Determine the (X, Y) coordinate at the center of the cell enclosing the given text.  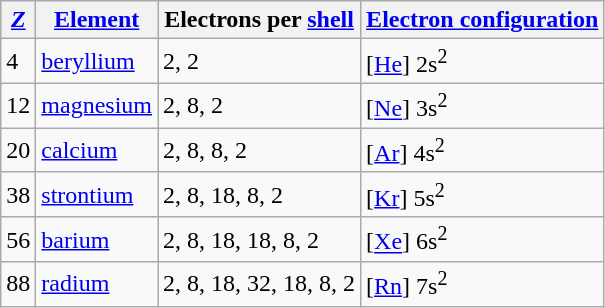
Z (18, 20)
4 (18, 62)
38 (18, 194)
strontium (97, 194)
radium (97, 284)
Electron configuration (482, 20)
[Ne] 3s2 (482, 106)
calcium (97, 150)
2, 2 (260, 62)
beryllium (97, 62)
88 (18, 284)
20 (18, 150)
[Ar] 4s2 (482, 150)
barium (97, 240)
2, 8, 18, 18, 8, 2 (260, 240)
2, 8, 18, 32, 18, 8, 2 (260, 284)
Electrons per shell (260, 20)
2, 8, 8, 2 (260, 150)
[He] 2s2 (482, 62)
56 (18, 240)
[Kr] 5s2 (482, 194)
[Xe] 6s2 (482, 240)
magnesium (97, 106)
Element (97, 20)
[Rn] 7s2 (482, 284)
2, 8, 18, 8, 2 (260, 194)
12 (18, 106)
2, 8, 2 (260, 106)
